For the text-containing cell, return its midpoint in (x, y) coordinate format. 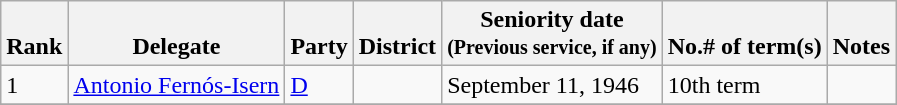
Antonio Fernós-Isern (176, 85)
September 11, 1946 (552, 85)
No.# of term(s) (744, 34)
Rank (34, 34)
Notes (861, 34)
Delegate (176, 34)
D (319, 85)
1 (34, 85)
Party (319, 34)
10th term (744, 85)
District (397, 34)
Seniority date(Previous service, if any) (552, 34)
